Identify which cell holds the provided text, then report its [X, Y] central coordinate. 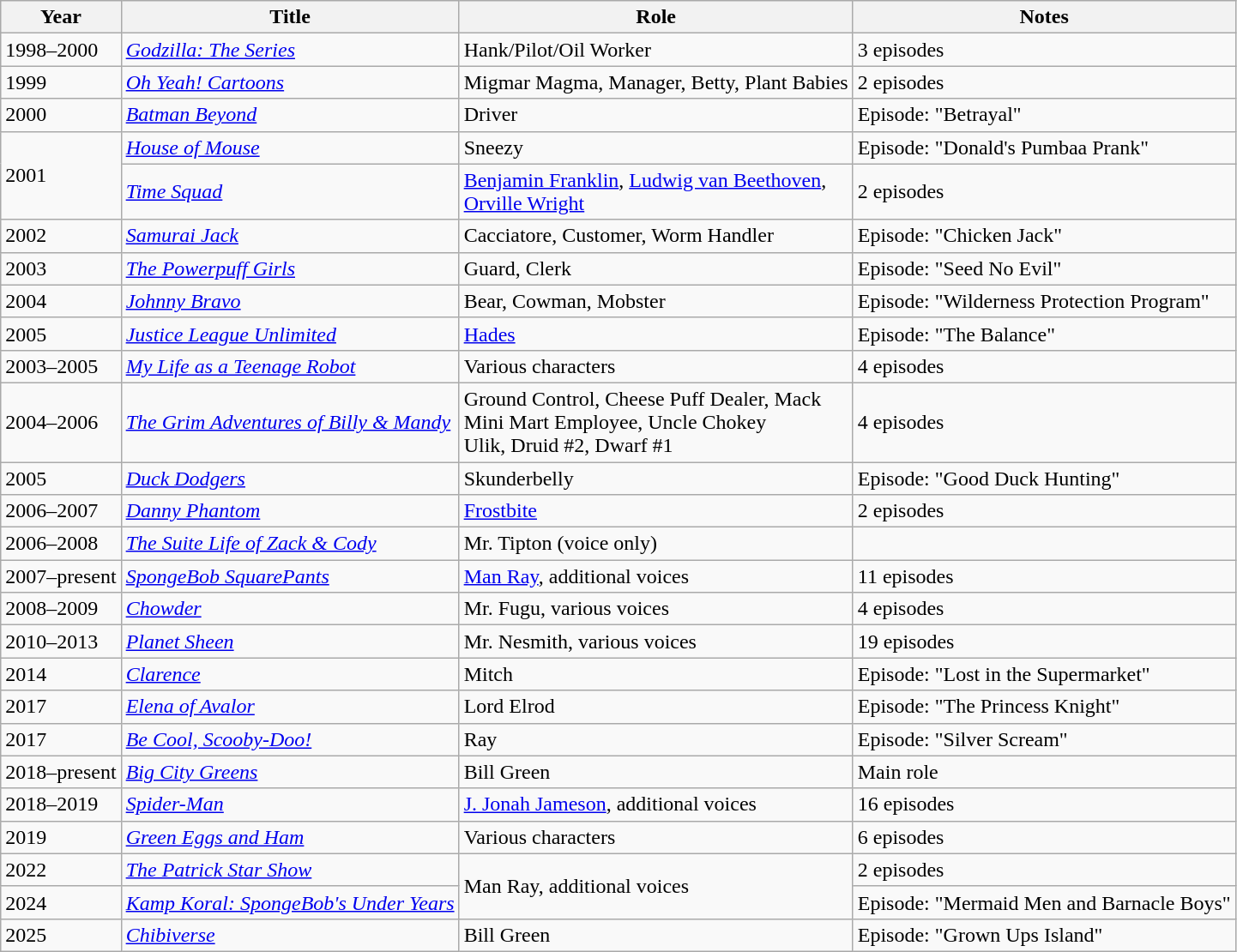
Clarence [290, 674]
Mitch [655, 674]
Chibiverse [290, 935]
Episode: "Betrayal" [1044, 115]
Johnny Bravo [290, 301]
Sneezy [655, 148]
Episode: "The Princess Knight" [1044, 707]
The Suite Life of Zack & Cody [290, 544]
11 episodes [1044, 576]
Danny Phantom [290, 511]
3 episodes [1044, 50]
Guard, Clerk [655, 268]
2002 [61, 236]
Year [61, 17]
Ground Control, Cheese Puff Dealer, Mack Mini Mart Employee, Uncle Chokey Ulik, Druid #2, Dwarf #1 [655, 422]
2004–2006 [61, 422]
2004 [61, 301]
Episode: "Wilderness Protection Program" [1044, 301]
Planet Sheen [290, 642]
2000 [61, 115]
Be Cool, Scooby-Doo! [290, 739]
Chowder [290, 609]
My Life as a Teenage Robot [290, 366]
Skunderbelly [655, 478]
Justice League Unlimited [290, 334]
Role [655, 17]
Spider-Man [290, 804]
Episode: "Grown Ups Island" [1044, 935]
2024 [61, 902]
Samurai Jack [290, 236]
Hades [655, 334]
16 episodes [1044, 804]
Episode: "The Balance" [1044, 334]
2025 [61, 935]
Batman Beyond [290, 115]
Cacciatore, Customer, Worm Handler [655, 236]
2008–2009 [61, 609]
Bear, Cowman, Mobster [655, 301]
Main role [1044, 772]
Driver [655, 115]
2022 [61, 870]
Lord Elrod [655, 707]
Ray [655, 739]
2003 [61, 268]
Episode: "Lost in the Supermarket" [1044, 674]
Title [290, 17]
Godzilla: The Series [290, 50]
2014 [61, 674]
J. Jonah Jameson, additional voices [655, 804]
2001 [61, 175]
Mr. Nesmith, various voices [655, 642]
Time Squad [290, 192]
Episode: "Silver Scream" [1044, 739]
Big City Greens [290, 772]
1998–2000 [61, 50]
Frostbite [655, 511]
2007–present [61, 576]
Mr. Tipton (voice only) [655, 544]
The Powerpuff Girls [290, 268]
Episode: "Donald's Pumbaa Prank" [1044, 148]
Episode: "Mermaid Men and Barnacle Boys" [1044, 902]
Kamp Koral: SpongeBob's Under Years [290, 902]
2006–2007 [61, 511]
SpongeBob SquarePants [290, 576]
2019 [61, 837]
6 episodes [1044, 837]
Oh Yeah! Cartoons [290, 82]
Episode: "Seed No Evil" [1044, 268]
Notes [1044, 17]
Hank/Pilot/Oil Worker [655, 50]
2010–2013 [61, 642]
2018–present [61, 772]
House of Mouse [290, 148]
2006–2008 [61, 544]
Mr. Fugu, various voices [655, 609]
19 episodes [1044, 642]
2003–2005 [61, 366]
Episode: "Good Duck Hunting" [1044, 478]
2018–2019 [61, 804]
The Patrick Star Show [290, 870]
Episode: "Chicken Jack" [1044, 236]
The Grim Adventures of Billy & Mandy [290, 422]
Duck Dodgers [290, 478]
1999 [61, 82]
Migmar Magma, Manager, Betty, Plant Babies [655, 82]
Green Eggs and Ham [290, 837]
Benjamin Franklin, Ludwig van Beethoven, Orville Wright [655, 192]
Elena of Avalor [290, 707]
